Determine the (X, Y) coordinate at the center of the cell enclosing the given text.  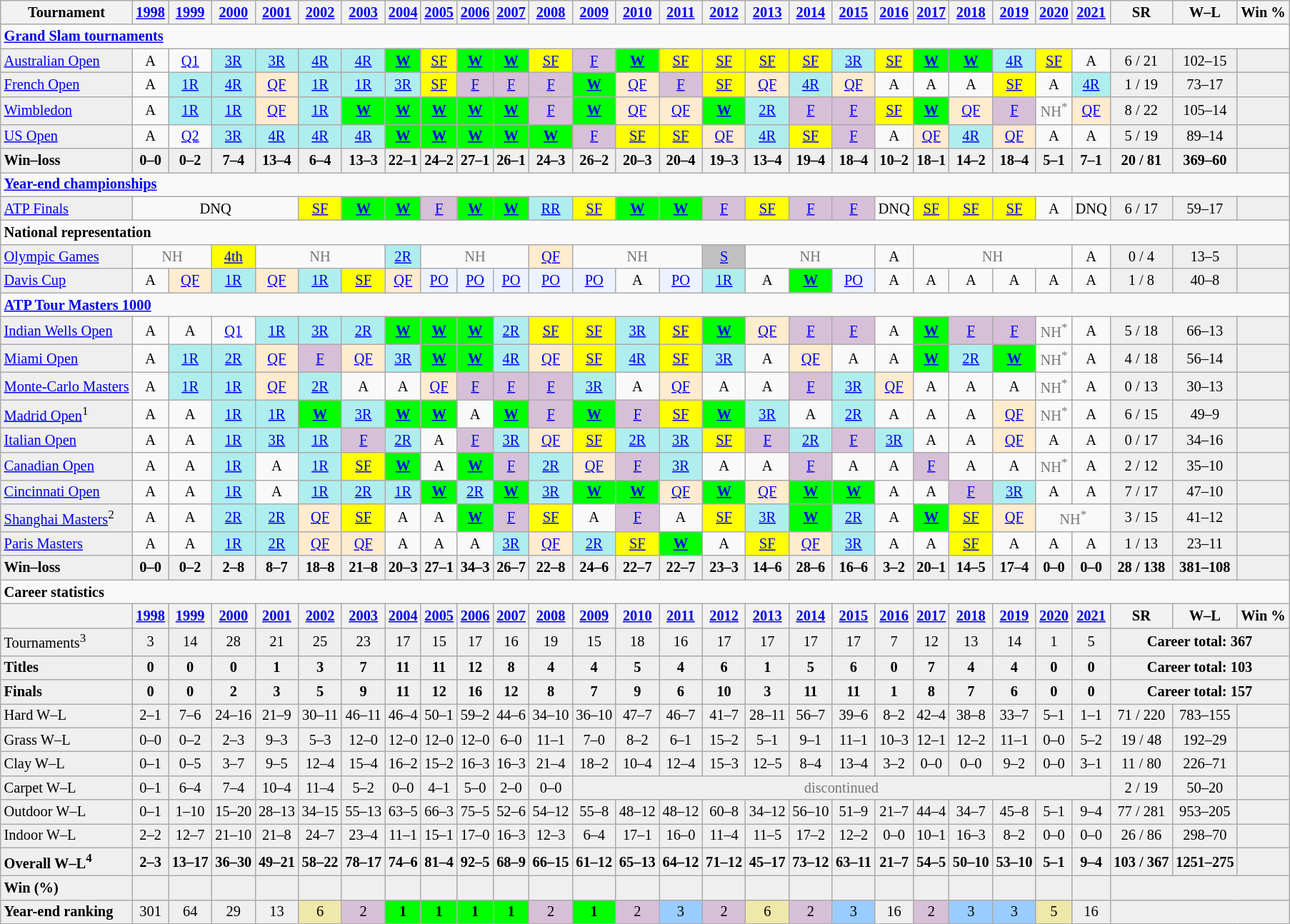
15–20 (233, 812)
49–21 (277, 861)
1 / 8 (1141, 281)
17–2 (811, 835)
Finals (67, 691)
Olympic Games (67, 256)
5 / 19 (1141, 136)
35–10 (1204, 466)
25 (320, 641)
Paris Masters (67, 543)
46–4 (403, 715)
14–6 (767, 568)
19–3 (724, 161)
24–6 (594, 568)
Year-end ranking (67, 912)
8–4 (811, 763)
12–7 (190, 835)
14–2 (971, 161)
Hard W–L (67, 715)
28 / 138 (1141, 568)
28–13 (277, 812)
64 (190, 912)
2 / 12 (1141, 466)
3–7 (233, 763)
18–2 (594, 763)
3–1 (1091, 763)
S (724, 256)
75–5 (475, 812)
9–5 (277, 763)
discontinued (841, 788)
17–1 (637, 835)
47–10 (1204, 492)
28 (233, 641)
381–108 (1204, 568)
2–2 (150, 835)
18 (637, 641)
21 (277, 641)
French Open (67, 84)
Carpet W–L (67, 788)
58–22 (320, 861)
9–3 (277, 740)
5–0 (475, 788)
20–4 (681, 161)
Career total: 157 (1199, 691)
2–1 (150, 715)
56–7 (811, 715)
56–10 (811, 812)
64–12 (681, 861)
US Open (67, 136)
369–60 (1204, 161)
0 / 17 (1141, 440)
Clay W–L (67, 763)
23 (363, 641)
30–11 (320, 715)
National representation (645, 233)
192–29 (1204, 740)
Wimbledon (67, 110)
20–1 (931, 568)
52–6 (511, 812)
55–8 (594, 812)
103 / 367 (1141, 861)
7–1 (1091, 161)
102–15 (1204, 61)
50–20 (1204, 788)
Monte-Carlo Masters (67, 386)
22–1 (403, 161)
39–6 (854, 715)
5 / 18 (1141, 330)
50–10 (971, 861)
73–17 (1204, 84)
54–5 (931, 861)
11–5 (767, 835)
Italian Open (67, 440)
46–7 (681, 715)
28–6 (811, 568)
17–4 (1014, 568)
29 (233, 912)
61–12 (594, 861)
Career statistics (645, 592)
74–6 (403, 861)
19 / 48 (1141, 740)
ATP Finals (67, 209)
34–7 (971, 812)
71–12 (724, 861)
59–17 (1204, 209)
Career total: 367 (1199, 641)
12–1 (931, 740)
55–13 (363, 812)
ATP Tour Masters 1000 (645, 305)
26–2 (594, 161)
89–14 (1204, 136)
19–4 (811, 161)
9–2 (1014, 763)
50–1 (439, 715)
5–3 (320, 740)
18–1 (931, 161)
34–3 (475, 568)
77 / 281 (1141, 812)
73–12 (811, 861)
24–16 (233, 715)
1251–275 (1204, 861)
7–6 (190, 715)
Tournament (67, 12)
66–3 (439, 812)
Outdoor W–L (67, 812)
34–12 (767, 812)
24–2 (439, 161)
15–1 (439, 835)
12–5 (767, 763)
6 / 15 (1141, 414)
60–8 (724, 812)
RR (551, 209)
Win (%) (67, 888)
13–3 (363, 161)
23–4 (363, 835)
36–10 (594, 715)
13–5 (1204, 256)
13–17 (190, 861)
49–9 (1204, 414)
783–155 (1204, 715)
6 / 17 (1141, 209)
23–3 (724, 568)
301 (150, 912)
65–13 (637, 861)
0 / 13 (1141, 386)
953–205 (1204, 812)
Indian Wells Open (67, 330)
24–3 (551, 161)
Titles (67, 668)
4–1 (439, 788)
92–5 (475, 861)
45–17 (767, 861)
34–15 (320, 812)
34–10 (551, 715)
34–16 (1204, 440)
71 / 220 (1141, 715)
Overall W–L4 (67, 861)
26–7 (511, 568)
19 (551, 641)
33–7 (1014, 715)
66–15 (551, 861)
2 / 19 (1141, 788)
20 / 81 (1141, 161)
66–13 (1204, 330)
Career total: 103 (1199, 668)
12–3 (551, 835)
Canadian Open (67, 466)
30–13 (1204, 386)
21–10 (233, 835)
Q2 (190, 136)
Madrid Open1 (67, 414)
26 / 86 (1141, 835)
41–12 (1204, 517)
0 / 4 (1141, 256)
26–1 (511, 161)
53–10 (1014, 861)
10–3 (894, 740)
105–14 (1204, 110)
63–5 (403, 812)
Australian Open (67, 61)
24–7 (320, 835)
44–6 (511, 715)
42–4 (931, 715)
78–17 (363, 861)
10 (724, 691)
3 / 15 (1141, 517)
63–11 (854, 861)
21–4 (551, 763)
17–0 (475, 835)
14–5 (971, 568)
8 / 22 (1141, 110)
6 / 21 (1141, 61)
36–30 (233, 861)
Cincinnati Open (67, 492)
6–0 (511, 740)
16–2 (403, 763)
16–6 (854, 568)
9–1 (811, 740)
40–8 (1204, 281)
1–10 (190, 812)
59–2 (475, 715)
298–70 (1204, 835)
Davis Cup (67, 281)
Indoor W–L (67, 835)
6–1 (681, 740)
226–71 (1204, 763)
28–11 (767, 715)
56–14 (1204, 358)
23–11 (1204, 543)
10–2 (894, 161)
45–8 (1014, 812)
81–4 (439, 861)
46–11 (363, 715)
2–8 (233, 568)
1 / 19 (1141, 84)
47–7 (637, 715)
22–8 (551, 568)
Grand Slam tournaments (645, 36)
Year-end championships (645, 184)
16–0 (681, 835)
2–0 (511, 788)
4 / 18 (1141, 358)
0–5 (190, 763)
10–1 (931, 835)
38–8 (971, 715)
Shanghai Masters2 (67, 517)
Miami Open (67, 358)
1 / 13 (1141, 543)
Grass W–L (67, 740)
11 / 80 (1141, 763)
44–4 (931, 812)
Tournaments3 (67, 641)
54–12 (551, 812)
7–0 (594, 740)
8–7 (277, 568)
18–8 (320, 568)
15–3 (724, 763)
15–4 (363, 763)
68–9 (511, 861)
41–7 (724, 715)
1–1 (1091, 715)
21–9 (277, 715)
4th (233, 256)
51–9 (854, 812)
7 / 17 (1141, 492)
